Extract the (x, y) coordinate from the center of the cell holding the provided text.  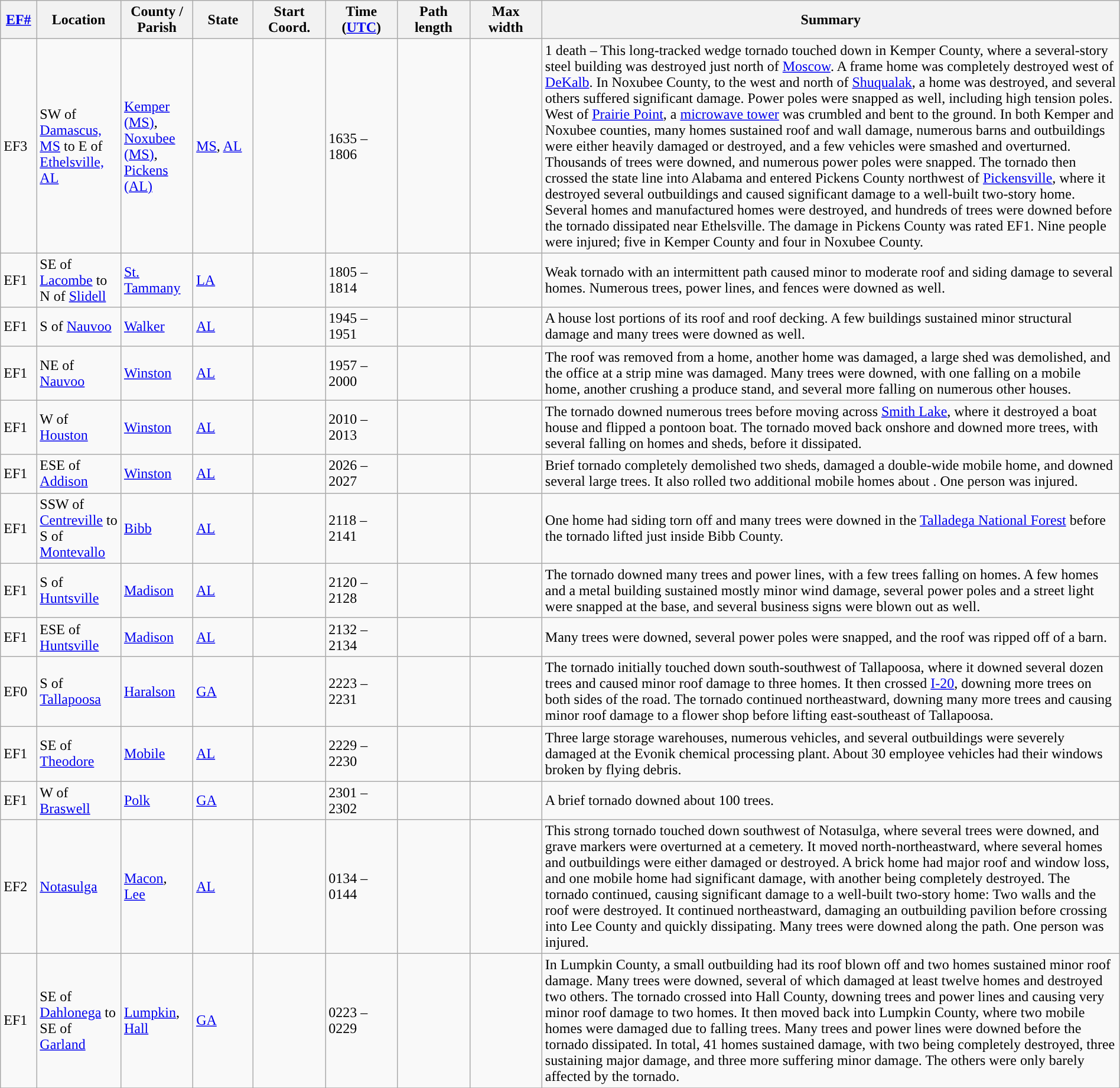
EF# (19, 20)
Walker (157, 326)
A brief tornado downed about 100 trees. (831, 800)
S of Nauvoo (79, 326)
Lumpkin, Hall (157, 1021)
2223 – 2231 (362, 691)
2118 – 2141 (362, 528)
Many trees were downed, several power poles were snapped, and the roof was ripped off of a barn. (831, 637)
Start Coord. (289, 20)
W of Braswell (79, 800)
2120 – 2128 (362, 590)
Mobile (157, 754)
A house lost portions of its roof and roof decking. A few buildings sustained minor structural damage and many trees were downed as well. (831, 326)
1805 – 1814 (362, 280)
SW of Damascus, MS to E of Ethelsville, AL (79, 146)
Haralson (157, 691)
SE of Dahlonega to SE of Garland (79, 1021)
0134 – 0144 (362, 886)
St. Tammany (157, 280)
Location (79, 20)
LA (223, 280)
2026 – 2027 (362, 474)
EF2 (19, 886)
SE of Theodore (79, 754)
2132 – 2134 (362, 637)
Kemper (MS), Noxubee (MS), Pickens (AL) (157, 146)
One home had siding torn off and many trees were downed in the Talladega National Forest before the tornado lifted just inside Bibb County. (831, 528)
EF3 (19, 146)
NE of Nauvoo (79, 373)
1945 – 1951 (362, 326)
1635 – 1806 (362, 146)
2229 – 2230 (362, 754)
0223 – 0229 (362, 1021)
Summary (831, 20)
Time (UTC) (362, 20)
County / Parish (157, 20)
Polk (157, 800)
2301 – 2302 (362, 800)
Path length (434, 20)
SE of Lacombe to N of Slidell (79, 280)
1957 – 2000 (362, 373)
Bibb (157, 528)
S of Tallapoosa (79, 691)
Notasulga (79, 886)
S of Huntsville (79, 590)
EF0 (19, 691)
MS, AL (223, 146)
State (223, 20)
2010 – 2013 (362, 427)
ESE of Addison (79, 474)
W of Houston (79, 427)
Macon, Lee (157, 886)
Max width (506, 20)
SSW of Centreville to S of Montevallo (79, 528)
ESE of Huntsville (79, 637)
